From the cell containing the given text, extract its center point as (x, y) coordinate. 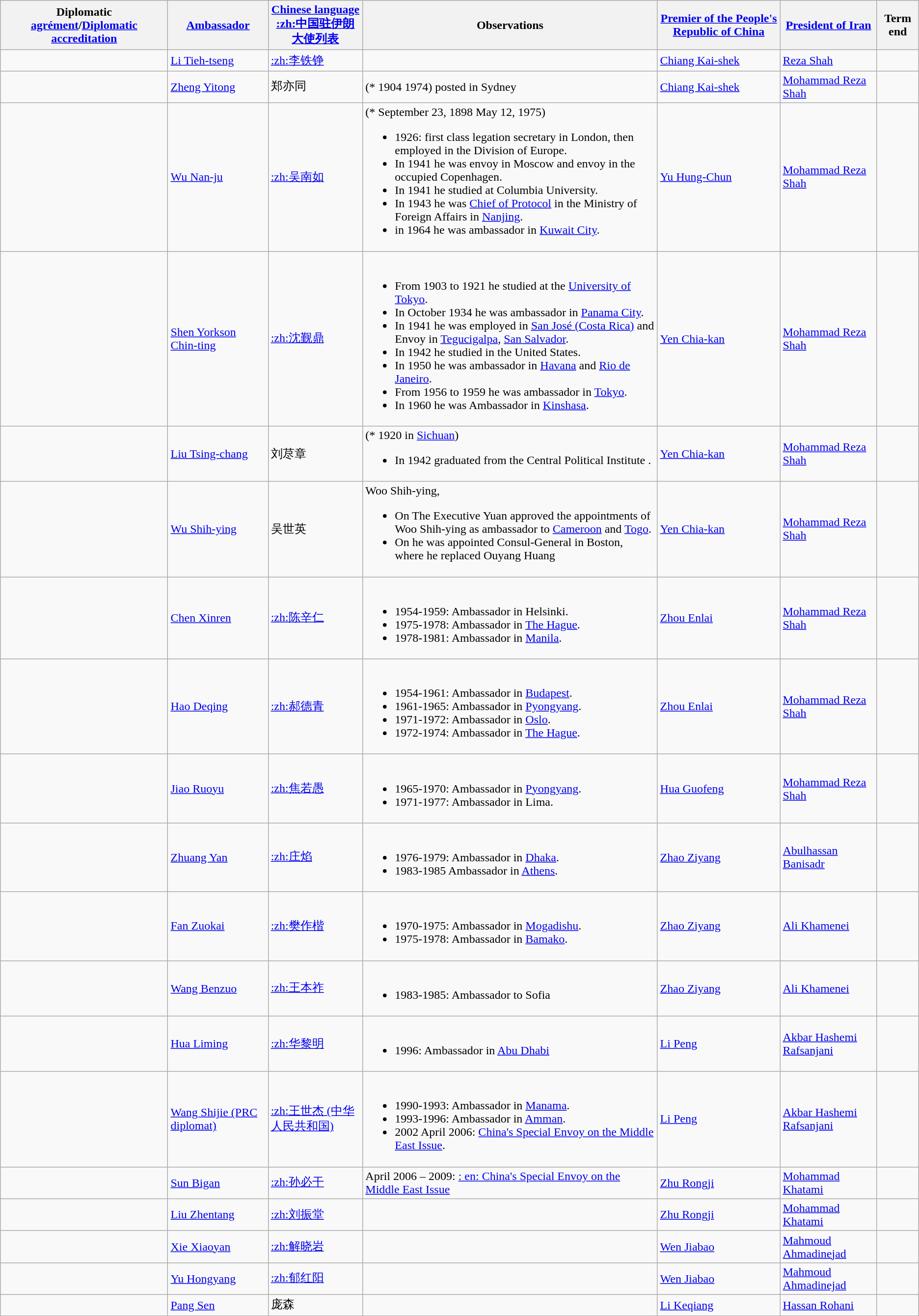
庞森 (315, 1305)
:zh:庄焰 (315, 857)
Observations (510, 26)
Zhuang Yan (218, 857)
Zheng Yitong (218, 86)
Wu Shih-ying (218, 529)
1970-1975: Ambassador in Mogadishu.1975-1978: Ambassador in Bamako. (510, 926)
Jiao Ruoyu (218, 789)
刘荩章 (315, 454)
1996: Ambassador in Abu Dhabi (510, 1044)
Chen Xinren (218, 618)
Li Keqiang (719, 1305)
:zh:吴南如 (315, 177)
Chinese language:zh:中国驻伊朗大使列表 (315, 26)
:zh:解晓岩 (315, 1246)
Hao Deqing (218, 707)
Liu Tsing-chang (218, 454)
Xie Xiaoyan (218, 1246)
Premier of the People's Republic of China (719, 26)
:zh:李铁铮 (315, 61)
(* 1920 in Sichuan)In 1942 graduated from the Central Political Institute . (510, 454)
1983-1985: Ambassador to Sofia (510, 988)
Wu Nan-ju (218, 177)
1976-1979: Ambassador in Dhaka.1983-1985 Ambassador in Athens. (510, 857)
:zh:王本祚 (315, 988)
1990-1993: Ambassador in Manama.1993-1996: Ambassador in Amman.2002 April 2006: China's Special Envoy on the Middle East Issue. (510, 1119)
Yu Hung-Chun (719, 177)
1965-1970: Ambassador in Pyongyang.1971-1977: Ambassador in Lima. (510, 789)
Wang Benzuo (218, 988)
:zh:陈辛仁 (315, 618)
Fan Zuokai (218, 926)
Ambassador (218, 26)
Reza Shah (829, 61)
郑亦同 (315, 86)
:zh:孙必干 (315, 1182)
:zh:刘振堂 (315, 1215)
:zh:焦若愚 (315, 789)
:zh:郝德青 (315, 707)
吴世英 (315, 529)
Li Tieh-tseng (218, 61)
President of Iran (829, 26)
:zh:沈觐鼎 (315, 339)
Hassan Rohani (829, 1305)
Shen Yorkson Chin-ting (218, 339)
:zh:王世杰 (中华人民共和国) (315, 1119)
:zh:樊作楷 (315, 926)
April 2006 – 2009: : en: China's Special Envoy on the Middle East Issue (510, 1182)
Abulhassan Banisadr (829, 857)
Sun Bigan (218, 1182)
Diplomatic agrément/Diplomatic accreditation (84, 26)
Hua Guofeng (719, 789)
Pang Sen (218, 1305)
Hua Liming (218, 1044)
Term end (897, 26)
:zh:郁红阳 (315, 1279)
Wang Shijie (PRC diplomat) (218, 1119)
Liu Zhentang (218, 1215)
Yu Hongyang (218, 1279)
(* 1904 1974) posted in Sydney (510, 86)
1954-1959: Ambassador in Helsinki.1975-1978: Ambassador in The Hague.1978-1981: Ambassador in Manila. (510, 618)
:zh:华黎明 (315, 1044)
1954-1961: Ambassador in Budapest.1961-1965: Ambassador in Pyongyang.1971-1972: Ambassador in Oslo.1972-1974: Ambassador in The Hague. (510, 707)
